Detect which cell encompasses the target text, then output its [x, y] center coordinate. 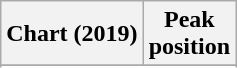
Peakposition [189, 34]
Chart (2019) [72, 34]
